Return (X, Y) of the center of cell containing provided text 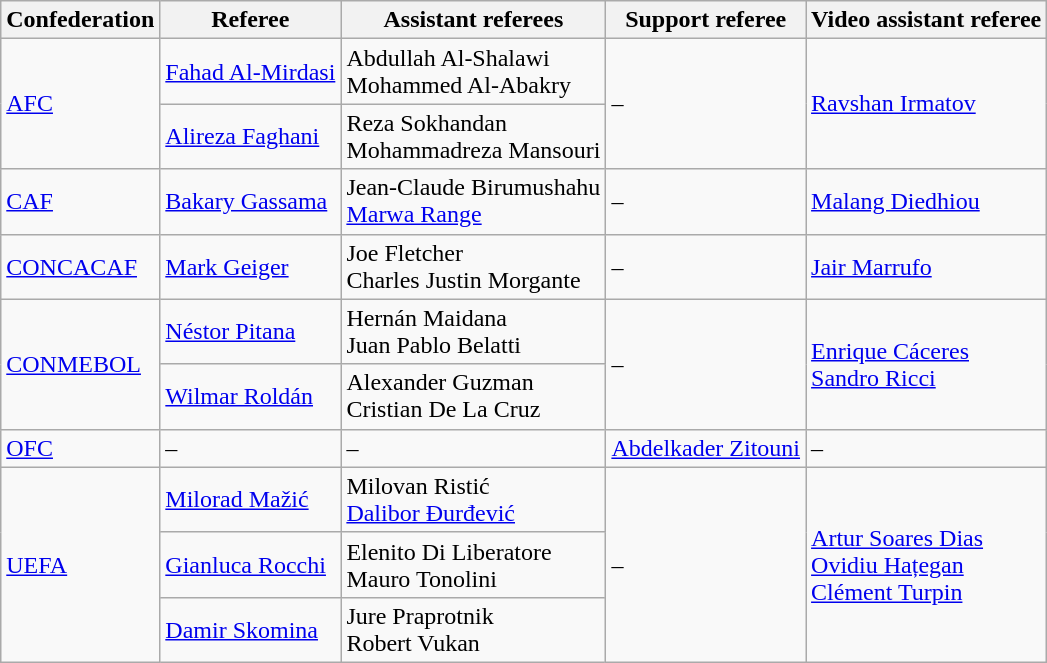
Jure Praprotnik Robert Vukan (474, 630)
Hernán Maidana Juan Pablo Belatti (474, 332)
Enrique Cáceres Sandro Ricci (926, 364)
Bakary Gassama (250, 202)
Jair Marrufo (926, 266)
Milovan Ristić Dalibor Đurđević (474, 500)
Abdullah Al-Shalawi Mohammed Al-Abakry (474, 72)
Assistant referees (474, 20)
Reza Sokhandan Mohammadreza Mansouri (474, 136)
Confederation (80, 20)
Fahad Al-Mirdasi (250, 72)
Support referee (706, 20)
Joe Fletcher Charles Justin Morgante (474, 266)
Jean-Claude Birumushahu Marwa Range (474, 202)
Alireza Faghani (250, 136)
Wilmar Roldán (250, 396)
UEFA (80, 564)
Gianluca Rocchi (250, 564)
AFC (80, 104)
Artur Soares Dias Ovidiu Hațegan Clément Turpin (926, 564)
Alexander Guzman Cristian De La Cruz (474, 396)
CONCACAF (80, 266)
Damir Skomina (250, 630)
Video assistant referee (926, 20)
Elenito Di Liberatore Mauro Tonolini (474, 564)
Referee (250, 20)
CAF (80, 202)
Abdelkader Zitouni (706, 448)
CONMEBOL (80, 364)
Mark Geiger (250, 266)
Néstor Pitana (250, 332)
Milorad Mažić (250, 500)
OFC (80, 448)
Ravshan Irmatov (926, 104)
Malang Diedhiou (926, 202)
